From the cell containing the given text, extract its center point as (X, Y) coordinate. 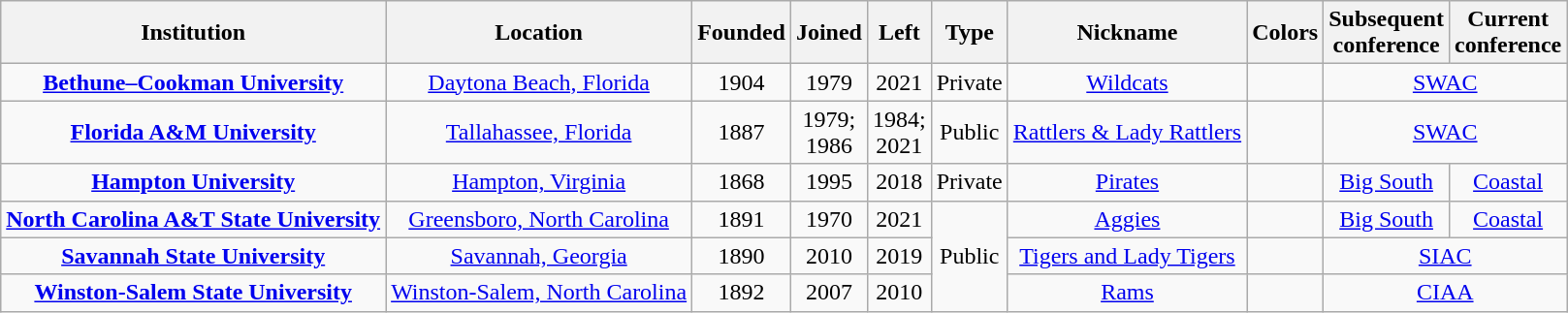
Location (539, 33)
Wildcats (1127, 82)
1892 (742, 293)
SIAC (1445, 256)
2019 (899, 256)
1868 (742, 182)
Hampton, Virginia (539, 182)
Pirates (1127, 182)
Institution (194, 33)
Winston-Salem, North Carolina (539, 293)
Joined (828, 33)
Colors (1286, 33)
Subsequentconference (1387, 33)
Tigers and Lady Tigers (1127, 256)
1887 (742, 132)
Winston-Salem State University (194, 293)
Left (899, 33)
2007 (828, 293)
Florida A&M University (194, 132)
Founded (742, 33)
Savannah, Georgia (539, 256)
Greensboro, North Carolina (539, 219)
Bethune–Cookman University (194, 82)
Daytona Beach, Florida (539, 82)
1979 (828, 82)
1984;2021 (899, 132)
Savannah State University (194, 256)
Currentconference (1507, 33)
1890 (742, 256)
Tallahassee, Florida (539, 132)
North Carolina A&T State University (194, 219)
1904 (742, 82)
2018 (899, 182)
Rams (1127, 293)
CIAA (1445, 293)
1891 (742, 219)
Type (970, 33)
1970 (828, 219)
1979;1986 (828, 132)
1995 (828, 182)
Rattlers & Lady Rattlers (1127, 132)
Aggies (1127, 219)
Hampton University (194, 182)
Nickname (1127, 33)
